Return the (X, Y) coordinate for the center point of the cell that contains the specified text.  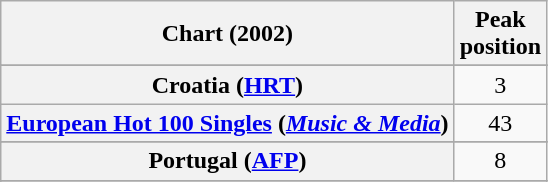
43 (500, 123)
Chart (2002) (228, 34)
Peakposition (500, 34)
3 (500, 85)
European Hot 100 Singles (Music & Media) (228, 123)
Portugal (AFP) (228, 161)
Croatia (HRT) (228, 85)
8 (500, 161)
